Identify which cell holds the provided text, then report its (X, Y) central coordinate. 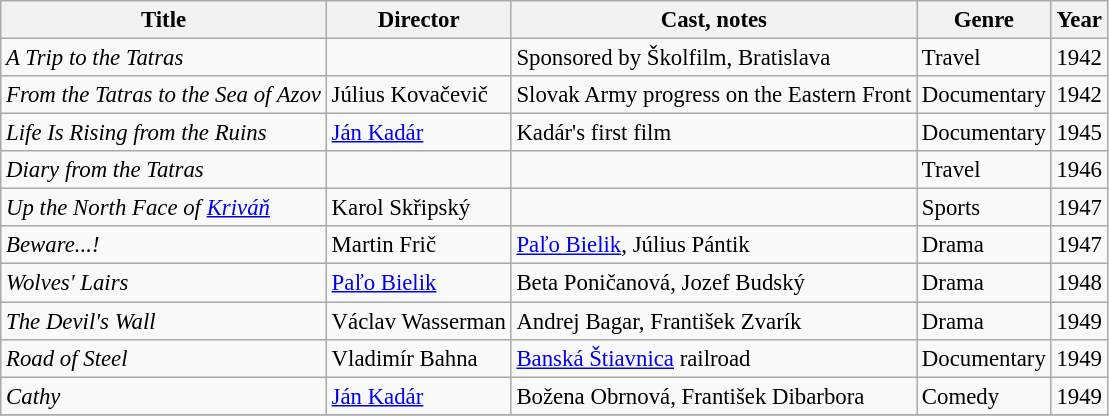
Year (1079, 20)
Paľo Bielik (418, 283)
Kadár's first film (714, 133)
Václav Wasserman (418, 321)
Július Kovačevič (418, 95)
Sponsored by Školfilm, Bratislava (714, 58)
Karol Skřipský (418, 208)
Andrej Bagar, František Zvarík (714, 321)
Martin Frič (418, 245)
The Devil's Wall (164, 321)
Genre (984, 20)
1945 (1079, 133)
Director (418, 20)
Beware...! (164, 245)
1948 (1079, 283)
From the Tatras to the Sea of Azov (164, 95)
Title (164, 20)
Cast, notes (714, 20)
Božena Obrnová, František Dibarbora (714, 396)
Road of Steel (164, 358)
A Trip to the Tatras (164, 58)
Sports (984, 208)
Slovak Army progress on the Eastern Front (714, 95)
Life Is Rising from the Ruins (164, 133)
Cathy (164, 396)
Vladimír Bahna (418, 358)
Diary from the Tatras (164, 170)
Wolves' Lairs (164, 283)
Beta Poničanová, Jozef Budský (714, 283)
1946 (1079, 170)
Banská Štiavnica railroad (714, 358)
Paľo Bielik, Július Pántik (714, 245)
Comedy (984, 396)
Up the North Face of Kriváň (164, 208)
